Pinpoint the cell where the given text exists, returning its [X, Y] midpoint coordinate. 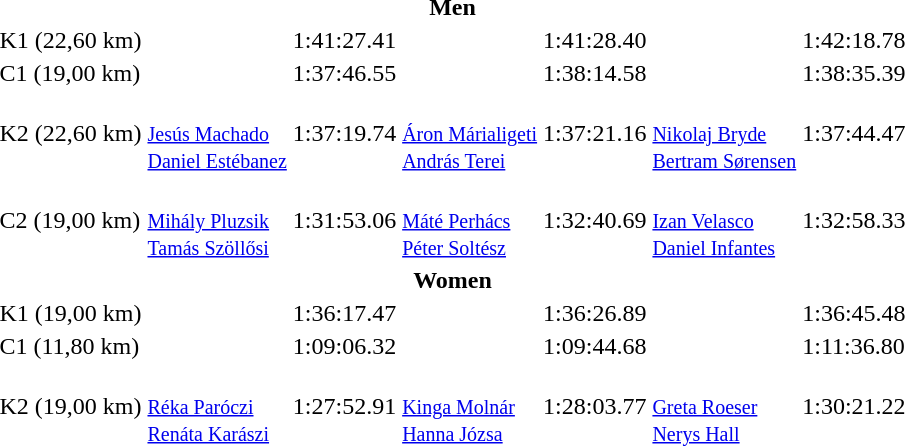
1:41:27.41 [344, 40]
Izan VelascoDaniel Infantes [724, 220]
1:37:19.74 [344, 133]
1:09:44.68 [595, 346]
1:37:21.16 [595, 133]
Nikolaj BrydeBertram Sørensen [724, 133]
1:38:14.58 [595, 73]
1:36:26.89 [595, 313]
Áron MárialigetiAndrás Terei [470, 133]
Mihály PluzsikTamás Szöllősi [217, 220]
1:41:28.40 [595, 40]
1:37:46.55 [344, 73]
1:36:17.47 [344, 313]
Jesús MachadoDaniel Estébanez [217, 133]
1:09:06.32 [344, 346]
Máté PerhácsPéter Soltész [470, 220]
1:32:40.69 [595, 220]
1:31:53.06 [344, 220]
